For the text-containing cell, return its midpoint in (X, Y) coordinate format. 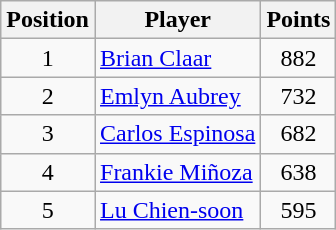
3 (48, 134)
882 (298, 58)
682 (298, 134)
Emlyn Aubrey (177, 96)
638 (298, 172)
732 (298, 96)
1 (48, 58)
2 (48, 96)
Points (298, 20)
Carlos Espinosa (177, 134)
5 (48, 210)
Frankie Miñoza (177, 172)
Position (48, 20)
4 (48, 172)
Brian Claar (177, 58)
595 (298, 210)
Lu Chien-soon (177, 210)
Player (177, 20)
